Find where the given text appears and provide that cell's center as (X, Y) coordinate. 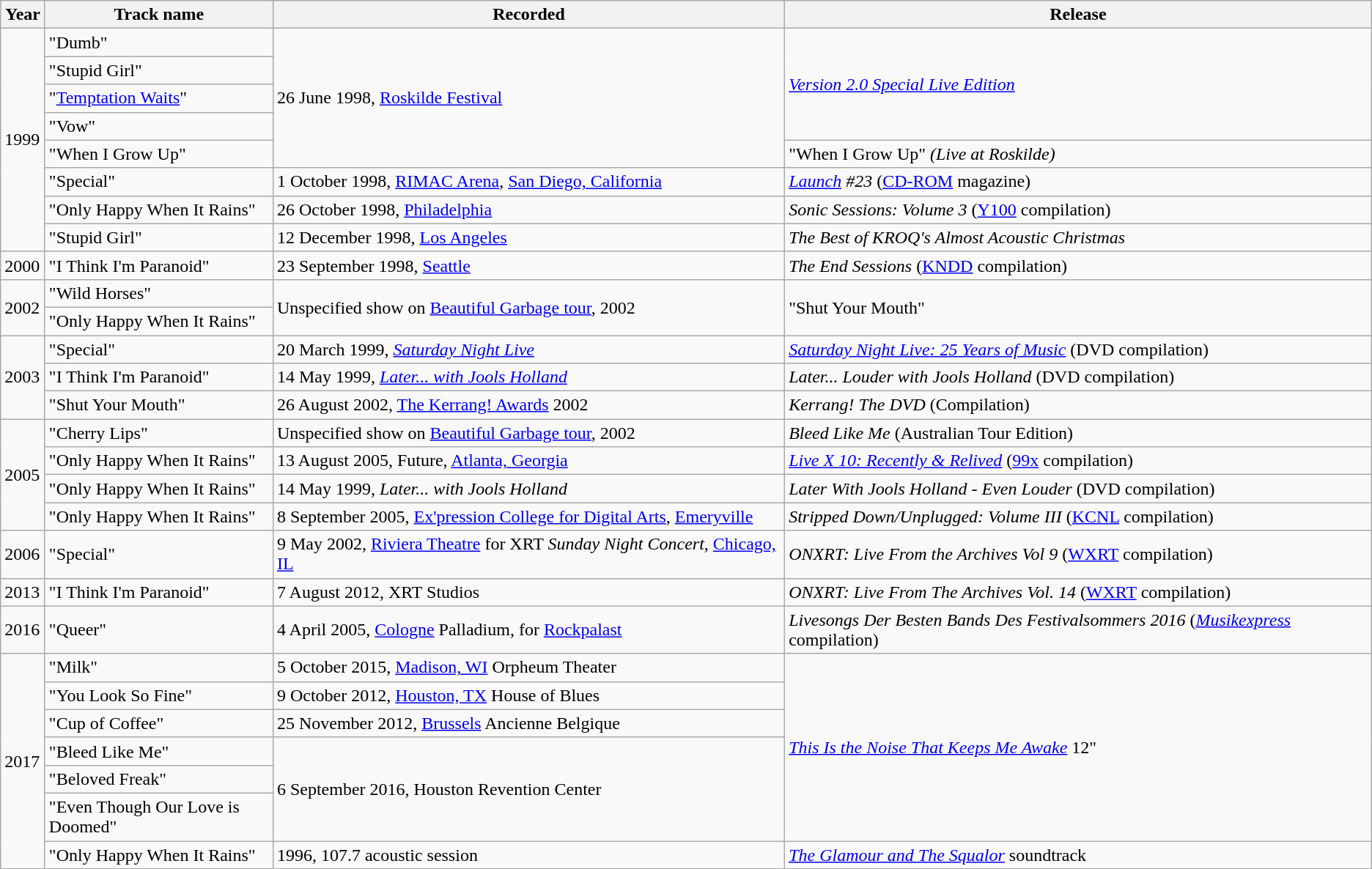
13 August 2005, Future, Atlanta, Georgia (528, 461)
1999 (23, 140)
1 October 1998, RIMAC Arena, San Diego, California (528, 182)
Stripped Down/Unplugged: Volume III (KCNL compilation) (1079, 517)
Sonic Sessions: Volume 3 (Y100 compilation) (1079, 210)
The End Sessions (KNDD compilation) (1079, 265)
Track name (158, 15)
2013 (23, 592)
Kerrang! The DVD (Compilation) (1079, 405)
23 September 1998, Seattle (528, 265)
1996, 107.7 acoustic session (528, 855)
Live X 10: Recently & Relived (99x compilation) (1079, 461)
"Milk" (158, 668)
5 October 2015, Madison, WI Orpheum Theater (528, 668)
2006 (23, 554)
26 August 2002, The Kerrang! Awards 2002 (528, 405)
26 October 1998, Philadelphia (528, 210)
"Wild Horses" (158, 293)
20 March 1999, Saturday Night Live (528, 350)
2005 (23, 475)
12 December 1998, Los Angeles (528, 237)
Version 2.0 Special Live Edition (1079, 84)
2017 (23, 761)
Later... Louder with Jools Holland (DVD compilation) (1079, 377)
Livesongs Der Besten Bands Des Festivalsommers 2016 (Musikexpress compilation) (1079, 630)
"Bleed Like Me" (158, 751)
ONXRT: Live From The Archives Vol. 14 (WXRT compilation) (1079, 592)
9 May 2002, Riviera Theatre for XRT Sunday Night Concert, Chicago, IL (528, 554)
ONXRT: Live From the Archives Vol 9 (WXRT compilation) (1079, 554)
2000 (23, 265)
7 August 2012, XRT Studios (528, 592)
The Best of KROQ's Almost Acoustic Christmas (1079, 237)
6 September 2016, Houston Revention Center (528, 788)
"Cherry Lips" (158, 433)
Saturday Night Live: 25 Years of Music (DVD compilation) (1079, 350)
26 June 1998, Roskilde Festival (528, 98)
2003 (23, 377)
2016 (23, 630)
"When I Grow Up" (158, 154)
The Glamour and The Squalor soundtrack (1079, 855)
2002 (23, 307)
Launch #23 (CD-ROM magazine) (1079, 182)
"You Look So Fine" (158, 695)
Recorded (528, 15)
This Is the Noise That Keeps Me Awake 12" (1079, 747)
25 November 2012, Brussels Ancienne Belgique (528, 723)
"Dumb" (158, 42)
Later With Jools Holland - Even Louder (DVD compilation) (1079, 489)
8 September 2005, Ex'pression College for Digital Arts, Emeryville (528, 517)
Year (23, 15)
"When I Grow Up" (Live at Roskilde) (1079, 154)
"Temptation Waits" (158, 98)
"Even Though Our Love is Doomed" (158, 816)
"Cup of Coffee" (158, 723)
Bleed Like Me (Australian Tour Edition) (1079, 433)
9 October 2012, Houston, TX House of Blues (528, 695)
"Vow" (158, 126)
"Beloved Freak" (158, 779)
4 April 2005, Cologne Palladium, for Rockpalast (528, 630)
"Queer" (158, 630)
Release (1079, 15)
